Provide the [X, Y] coordinate of the cell's center where the given text is located.  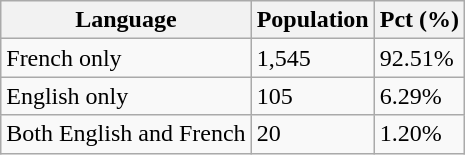
1,545 [312, 58]
English only [126, 96]
Both English and French [126, 134]
92.51% [419, 58]
6.29% [419, 96]
1.20% [419, 134]
105 [312, 96]
Population [312, 20]
Pct (%) [419, 20]
Language [126, 20]
French only [126, 58]
20 [312, 134]
